Detect which cell encompasses the target text, then output its [X, Y] center coordinate. 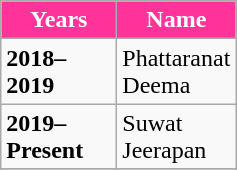
Suwat Jeerapan [176, 136]
Years [59, 20]
2019–Present [59, 136]
Phattaranat Deema [176, 72]
Name [176, 20]
2018–2019 [59, 72]
